Search for the cell housing the specified text and yield its [X, Y] center coordinate. 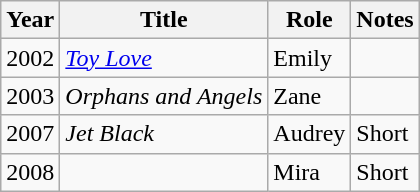
Mira [310, 172]
Toy Love [164, 58]
Emily [310, 58]
Title [164, 20]
2008 [30, 172]
Jet Black [164, 134]
Role [310, 20]
Zane [310, 96]
Notes [385, 20]
2007 [30, 134]
Audrey [310, 134]
2002 [30, 58]
Orphans and Angels [164, 96]
2003 [30, 96]
Year [30, 20]
